For the text-containing cell, return its midpoint in (X, Y) coordinate format. 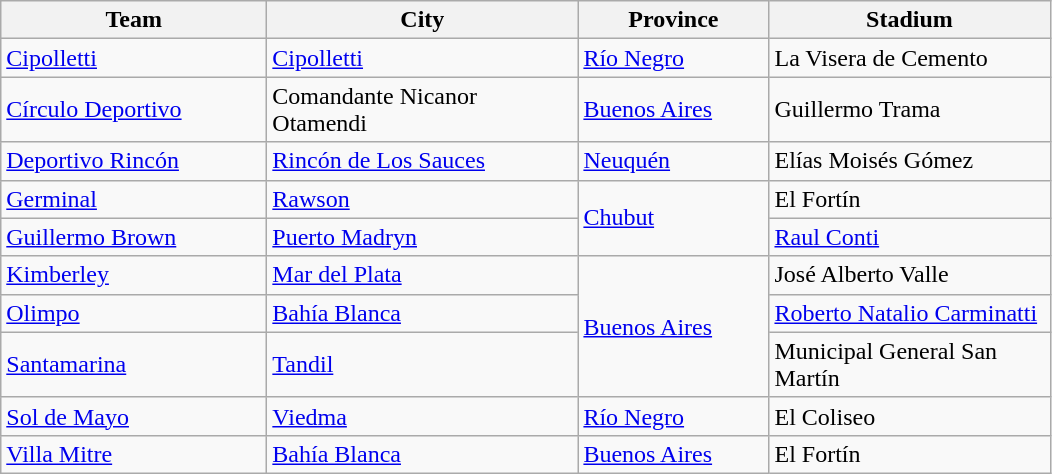
Stadium (910, 20)
Santamarina (134, 364)
Deportivo Rincón (134, 161)
Mar del Plata (422, 275)
Kimberley (134, 275)
Comandante Nicanor Otamendi (422, 110)
Team (134, 20)
La Visera de Cemento (910, 58)
Viedma (422, 416)
City (422, 20)
José Alberto Valle (910, 275)
Raul Conti (910, 237)
Villa Mitre (134, 454)
Germinal (134, 199)
Municipal General San Martín (910, 364)
Guillermo Trama (910, 110)
Tandil (422, 364)
Sol de Mayo (134, 416)
Chubut (674, 218)
Círculo Deportivo (134, 110)
Elías Moisés Gómez (910, 161)
Puerto Madryn (422, 237)
Guillermo Brown (134, 237)
Rawson (422, 199)
Province (674, 20)
Olimpo (134, 313)
Neuquén (674, 161)
El Coliseo (910, 416)
Roberto Natalio Carminatti (910, 313)
Rincón de Los Sauces (422, 161)
